Search for the cell housing the specified text and yield its [x, y] center coordinate. 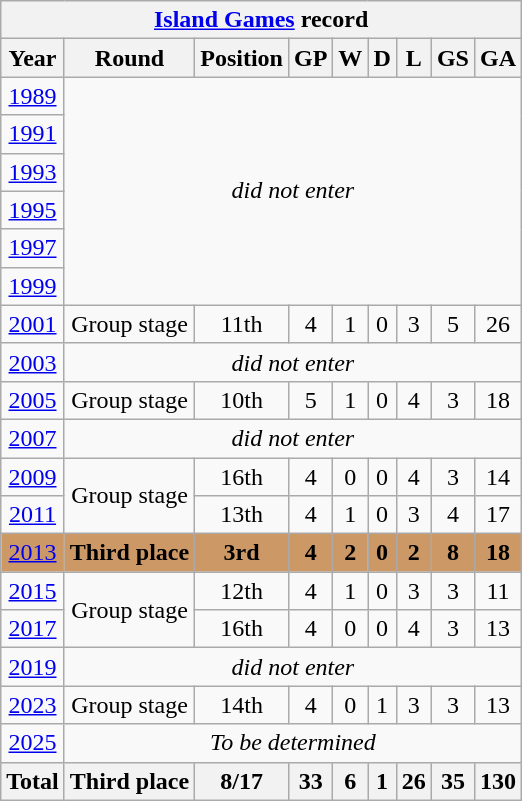
Position [242, 58]
Year [33, 58]
GA [498, 58]
2003 [33, 362]
GP [310, 58]
2025 [33, 743]
2009 [33, 477]
1999 [33, 286]
14 [498, 477]
8/17 [242, 781]
35 [452, 781]
33 [310, 781]
Round [129, 58]
2001 [33, 324]
2007 [33, 438]
1991 [33, 134]
To be determined [292, 743]
11 [498, 591]
3rd [242, 553]
17 [498, 515]
2005 [33, 400]
1993 [33, 172]
L [414, 58]
11th [242, 324]
2011 [33, 515]
14th [242, 705]
D [382, 58]
130 [498, 781]
2013 [33, 553]
2023 [33, 705]
10th [242, 400]
GS [452, 58]
1997 [33, 248]
2015 [33, 591]
W [350, 58]
13th [242, 515]
2019 [33, 667]
1995 [33, 210]
6 [350, 781]
Total [33, 781]
Island Games record [262, 20]
1989 [33, 96]
2017 [33, 629]
8 [452, 553]
12th [242, 591]
